Find where the given text appears and provide that cell's center as (x, y) coordinate. 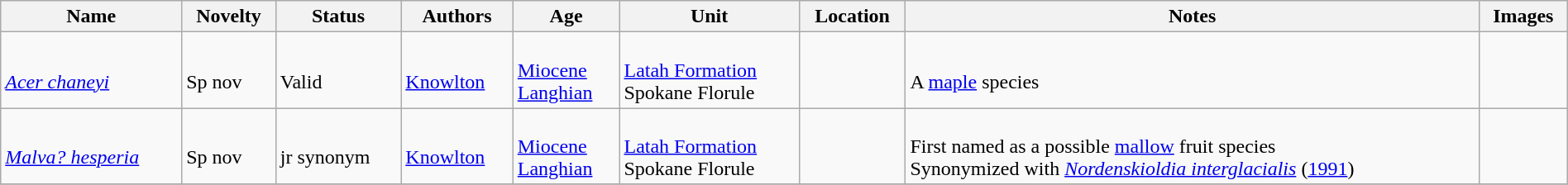
Acer chaneyi (91, 70)
Images (1523, 17)
Status (338, 17)
First named as a possible mallow fruit speciesSynonymized with Nordenskioldia interglacialis (1991) (1193, 146)
Unit (710, 17)
Novelty (229, 17)
Malva? hesperia (91, 146)
Name (91, 17)
A maple species (1193, 70)
Age (566, 17)
Location (852, 17)
Authors (457, 17)
Notes (1193, 17)
jr synonym (338, 146)
Valid (338, 70)
